Scan for the cell matching the given text and deliver its (X, Y) coordinate at center. 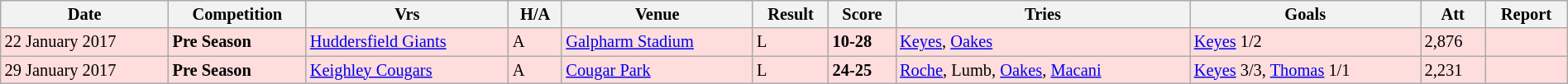
Result (791, 14)
Date (84, 14)
24-25 (862, 70)
Roche, Lumb, Oakes, Macani (1043, 70)
Tries (1043, 14)
Keyes 1/2 (1305, 42)
Competition (237, 14)
Goals (1305, 14)
10-28 (862, 42)
Galpharm Stadium (657, 42)
2,231 (1453, 70)
22 January 2017 (84, 42)
H/A (535, 14)
Vrs (407, 14)
Keighley Cougars (407, 70)
Keyes, Oakes (1043, 42)
Score (862, 14)
2,876 (1453, 42)
Keyes 3/3, Thomas 1/1 (1305, 70)
Att (1453, 14)
Report (1527, 14)
Huddersfield Giants (407, 42)
Venue (657, 14)
Cougar Park (657, 70)
29 January 2017 (84, 70)
